Determine the (X, Y) coordinate at the center of the cell enclosing the given text.  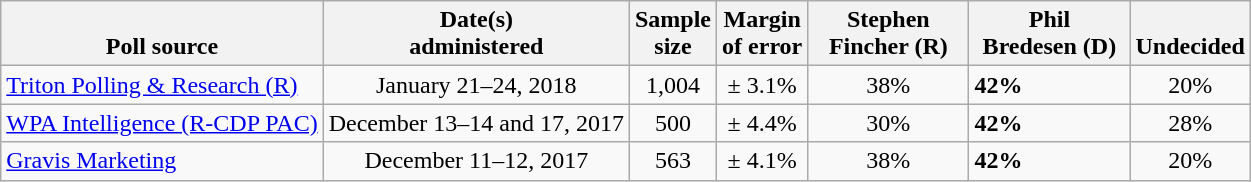
Marginof error (762, 34)
Samplesize (672, 34)
30% (888, 123)
Poll source (162, 34)
December 11–12, 2017 (476, 161)
Gravis Marketing (162, 161)
± 4.1% (762, 161)
Undecided (1190, 34)
December 13–14 and 17, 2017 (476, 123)
WPA Intelligence (R-CDP PAC) (162, 123)
Date(s)administered (476, 34)
± 4.4% (762, 123)
January 21–24, 2018 (476, 85)
28% (1190, 123)
Triton Polling & Research (R) (162, 85)
1,004 (672, 85)
PhilBredesen (D) (1050, 34)
± 3.1% (762, 85)
StephenFincher (R) (888, 34)
500 (672, 123)
563 (672, 161)
